Provide the [x, y] coordinate of the cell's center where the given text is located.  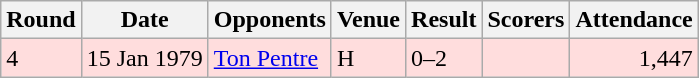
Round [41, 20]
0–2 [444, 58]
Result [444, 20]
H [368, 58]
Date [144, 20]
Venue [368, 20]
4 [41, 58]
Scorers [526, 20]
Attendance [634, 20]
1,447 [634, 58]
Ton Pentre [270, 58]
15 Jan 1979 [144, 58]
Opponents [270, 20]
